Scan for the cell matching the given text and deliver its [x, y] coordinate at center. 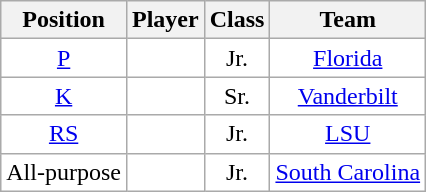
Position [64, 20]
Sr. [237, 96]
RS [64, 134]
Vanderbilt [348, 96]
P [64, 58]
All-purpose [64, 172]
LSU [348, 134]
Player [165, 20]
K [64, 96]
South Carolina [348, 172]
Team [348, 20]
Florida [348, 58]
Class [237, 20]
